Return (x, y) of the center of cell containing provided text 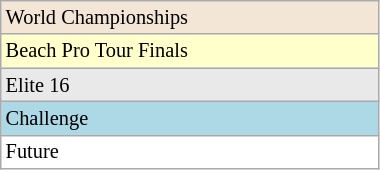
Elite 16 (190, 85)
Challenge (190, 118)
Future (190, 152)
Beach Pro Tour Finals (190, 51)
World Championships (190, 17)
